Search for the cell housing the specified text and yield its [x, y] center coordinate. 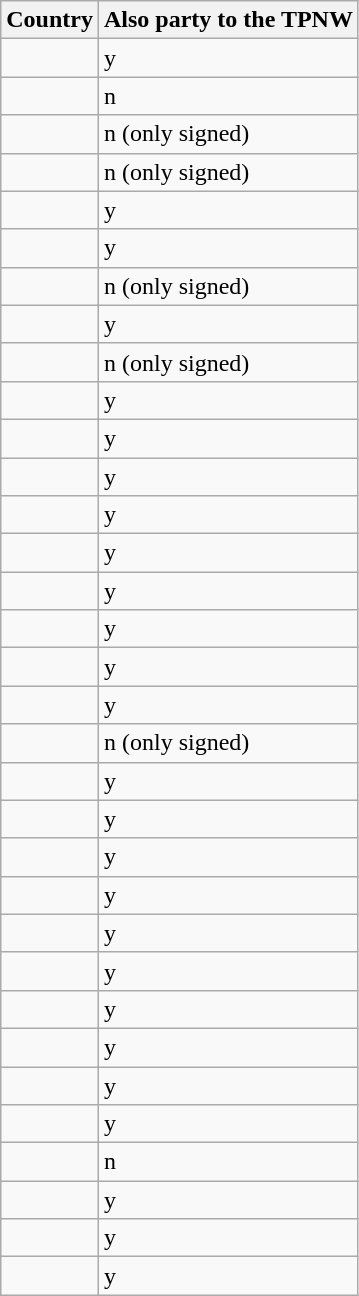
Country [50, 20]
Also party to the TPNW [228, 20]
